Return the [X, Y] coordinate for the center point of the cell that contains the specified text.  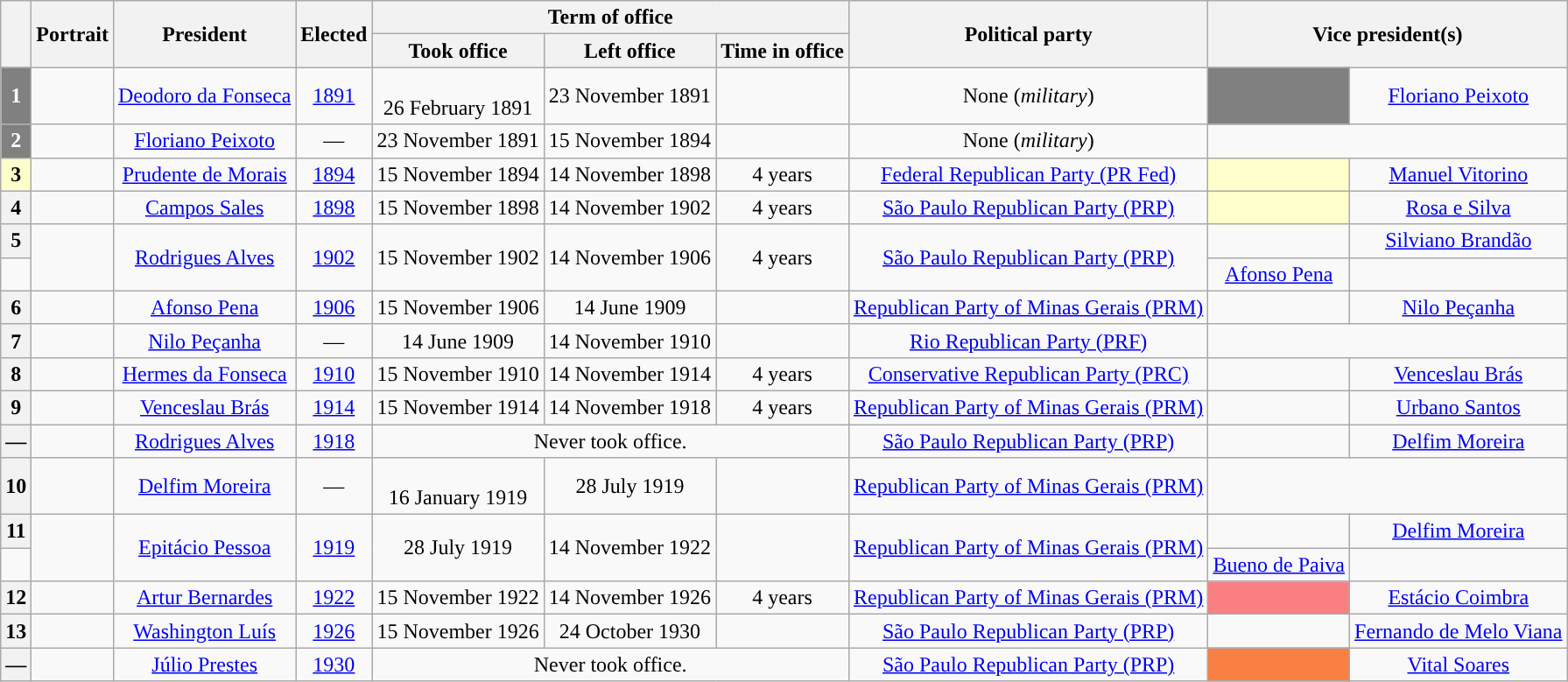
Elected [334, 34]
1914 [334, 407]
15 November 1906 [458, 307]
Bueno de Paiva [1279, 565]
2 [16, 141]
7 [16, 341]
14 November 1898 [629, 174]
8 [16, 374]
4 [16, 207]
1926 [334, 631]
Took office [458, 51]
24 October 1930 [629, 631]
Rosa e Silva [1459, 207]
Manuel Vitorino [1459, 174]
14 November 1922 [629, 548]
Silviano Brandão [1459, 241]
14 November 1906 [629, 257]
9 [16, 407]
10 [16, 487]
1930 [334, 664]
1919 [334, 548]
14 November 1914 [629, 374]
15 November 1898 [458, 207]
Washington Luís [204, 631]
Term of office [611, 18]
14 November 1918 [629, 407]
15 November 1910 [458, 374]
Vice president(s) [1388, 34]
Epitácio Pessoa [204, 548]
Júlio Prestes [204, 664]
Portrait [73, 34]
Artur Bernardes [204, 598]
15 November 1902 [458, 257]
Time in office [783, 51]
Conservative Republican Party (PRC) [1029, 374]
15 November 1914 [458, 407]
Fernando de Melo Viana [1459, 631]
15 November 1926 [458, 631]
1902 [334, 257]
Hermes da Fonseca [204, 374]
Vital Soares [1459, 664]
1910 [334, 374]
1906 [334, 307]
Left office [629, 51]
26 February 1891 [458, 96]
Deodoro da Fonseca [204, 96]
1918 [334, 440]
12 [16, 598]
16 January 1919 [458, 487]
1 [16, 96]
6 [16, 307]
11 [16, 531]
Campos Sales [204, 207]
Estácio Coimbra [1459, 598]
5 [16, 241]
14 November 1926 [629, 598]
13 [16, 631]
Federal Republican Party (PR Fed) [1029, 174]
1894 [334, 174]
3 [16, 174]
14 November 1910 [629, 341]
15 November 1922 [458, 598]
Urbano Santos [1459, 407]
1891 [334, 96]
Rio Republican Party (PRF) [1029, 341]
President [204, 34]
Political party [1029, 34]
1922 [334, 598]
Prudente de Morais [204, 174]
14 November 1902 [629, 207]
1898 [334, 207]
